Identify which cell holds the provided text, then report its [X, Y] central coordinate. 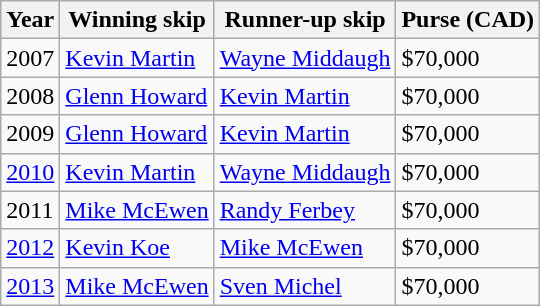
2012 [30, 248]
Randy Ferbey [305, 210]
2009 [30, 134]
2008 [30, 96]
2007 [30, 58]
Purse (CAD) [468, 20]
2010 [30, 172]
Sven Michel [305, 286]
Kevin Koe [137, 248]
Year [30, 20]
Winning skip [137, 20]
Runner-up skip [305, 20]
2013 [30, 286]
2011 [30, 210]
